Return (x, y) of the center of cell containing provided text 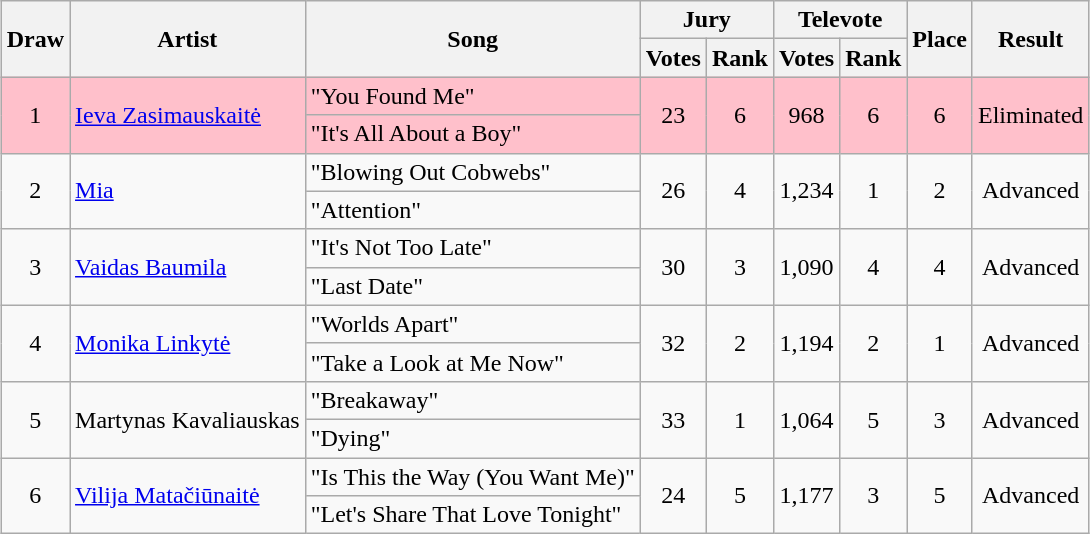
Artist (188, 39)
Televote (840, 20)
"Last Date" (472, 286)
1,234 (806, 191)
23 (673, 115)
968 (806, 115)
1,064 (806, 419)
"Attention" (472, 210)
"Dying" (472, 438)
Vilija Matačiūnaitė (188, 496)
30 (673, 267)
1,177 (806, 496)
32 (673, 343)
"Breakaway" (472, 400)
"Take a Look at Me Now" (472, 362)
Result (1030, 39)
Jury (706, 20)
"Is This the Way (You Want Me)" (472, 477)
33 (673, 419)
24 (673, 496)
"It's Not Too Late" (472, 248)
Mia (188, 191)
Eliminated (1030, 115)
"Worlds Apart" (472, 324)
Vaidas Baumila (188, 267)
26 (673, 191)
"Let's Share That Love Tonight" (472, 515)
Song (472, 39)
1,090 (806, 267)
Ieva Zasimauskaitė (188, 115)
1,194 (806, 343)
"It's All About a Boy" (472, 134)
Draw (35, 39)
Martynas Kavaliauskas (188, 419)
Place (940, 39)
Monika Linkytė (188, 343)
"You Found Me" (472, 96)
"Blowing Out Cobwebs" (472, 172)
